Scan for the cell matching the given text and deliver its [X, Y] coordinate at center. 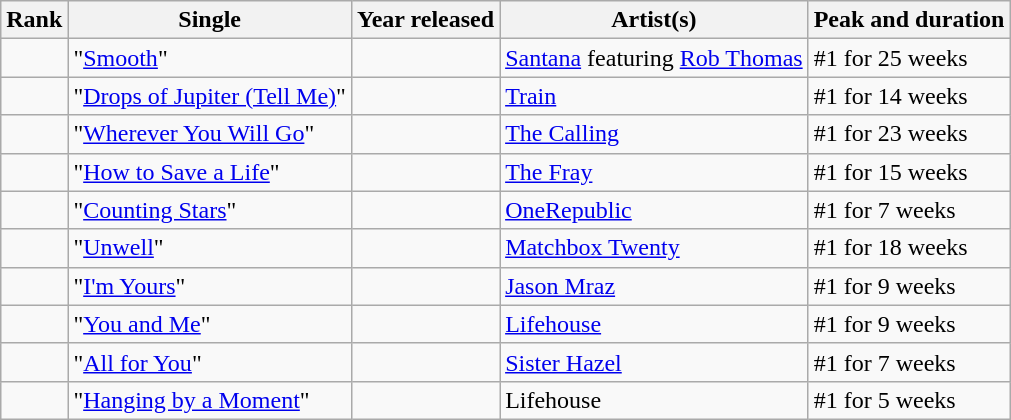
Rank [34, 20]
Year released [425, 20]
"Counting Stars" [210, 210]
The Fray [654, 172]
Matchbox Twenty [654, 248]
"Wherever You Will Go" [210, 134]
#1 for 23 weeks [909, 134]
Artist(s) [654, 20]
"All for You" [210, 362]
"You and Me" [210, 324]
OneRepublic [654, 210]
"Unwell" [210, 248]
#1 for 18 weeks [909, 248]
"Smooth" [210, 58]
"Hanging by a Moment" [210, 400]
#1 for 25 weeks [909, 58]
Peak and duration [909, 20]
Sister Hazel [654, 362]
Train [654, 96]
#1 for 15 weeks [909, 172]
"Drops of Jupiter (Tell Me)" [210, 96]
"How to Save a Life" [210, 172]
Santana featuring Rob Thomas [654, 58]
Jason Mraz [654, 286]
#1 for 5 weeks [909, 400]
Single [210, 20]
The Calling [654, 134]
"I'm Yours" [210, 286]
#1 for 14 weeks [909, 96]
